Capture the cell that displays the provided text and extract its (X, Y) central coordinate. 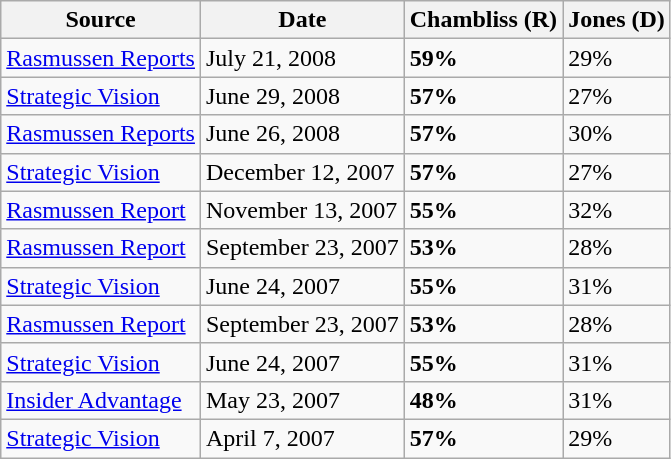
May 23, 2007 (302, 400)
June 29, 2008 (302, 96)
Chambliss (R) (483, 20)
Source (101, 20)
April 7, 2007 (302, 438)
November 13, 2007 (302, 210)
June 26, 2008 (302, 134)
59% (483, 58)
30% (617, 134)
December 12, 2007 (302, 172)
32% (617, 210)
Insider Advantage (101, 400)
48% (483, 400)
Jones (D) (617, 20)
July 21, 2008 (302, 58)
Date (302, 20)
